Provide the (x, y) coordinate of the cell's center where the given text is located.  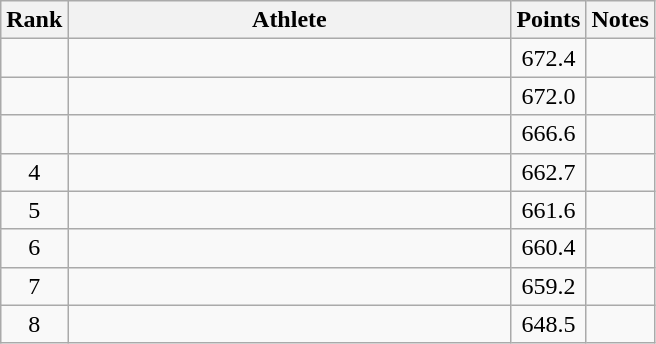
4 (34, 172)
6 (34, 248)
666.6 (548, 134)
Athlete (290, 20)
672.0 (548, 96)
660.4 (548, 248)
648.5 (548, 324)
662.7 (548, 172)
8 (34, 324)
Rank (34, 20)
Notes (620, 20)
Points (548, 20)
7 (34, 286)
661.6 (548, 210)
672.4 (548, 58)
5 (34, 210)
659.2 (548, 286)
